Scan for the cell matching the given text and deliver its [x, y] coordinate at center. 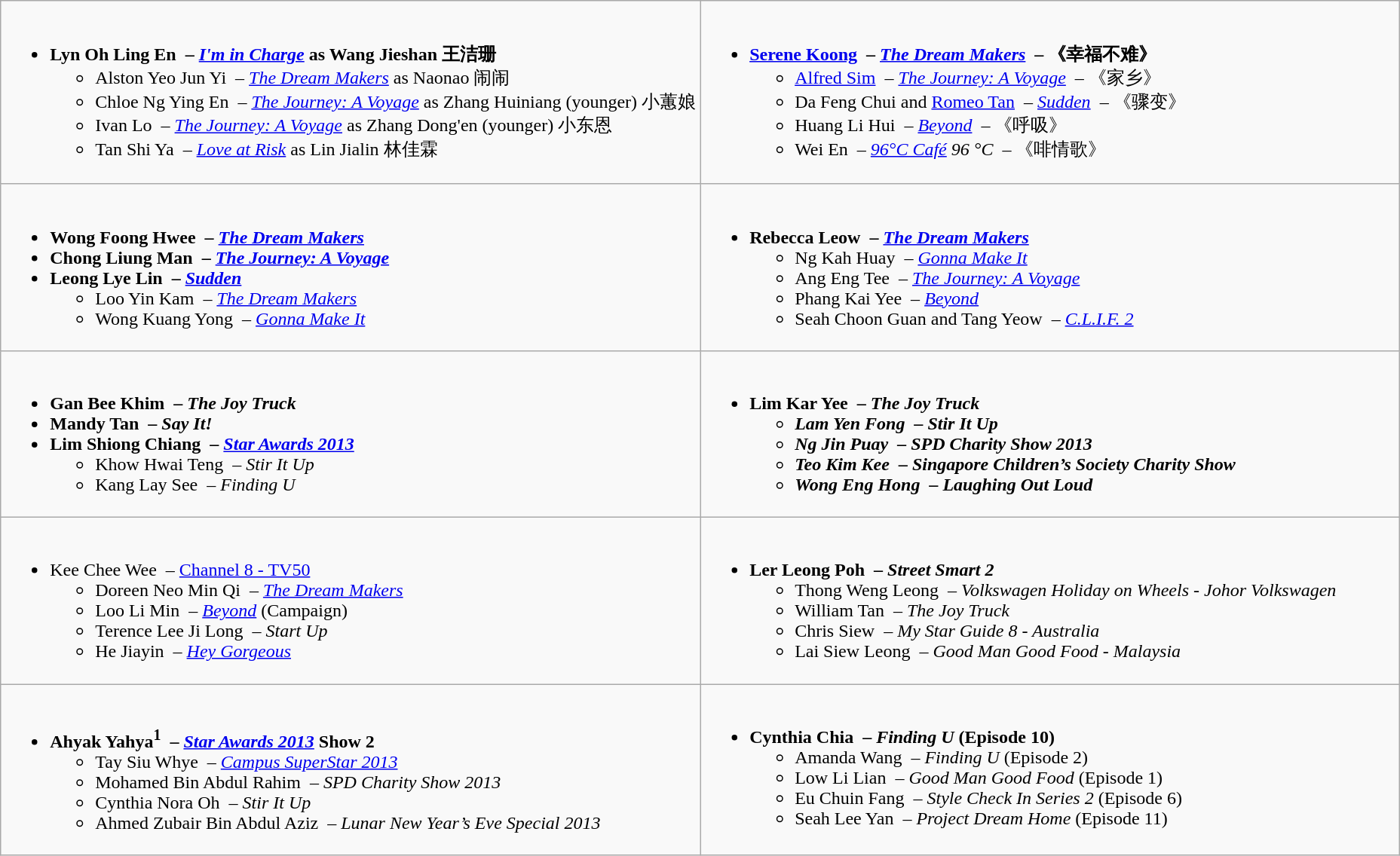
Gan Bee Khim – The Joy Truck Mandy Tan – Say It! Lim Shiong Chiang – Star Awards 2013 Khow Hwai Teng – Stir It UpKang Lay See – Finding U [351, 434]
